Pinpoint the cell where the given text exists, returning its (x, y) midpoint coordinate. 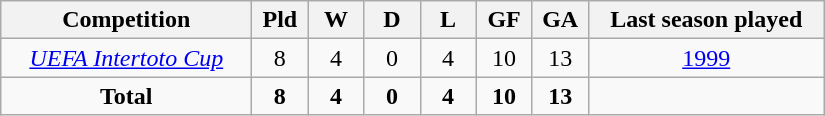
L (448, 20)
Competition (126, 20)
D (392, 20)
Pld (280, 20)
UEFA Intertoto Cup (126, 58)
Total (126, 96)
Last season played (706, 20)
1999 (706, 58)
GF (504, 20)
GA (560, 20)
W (336, 20)
